Pinpoint the cell where the given text exists, returning its (X, Y) midpoint coordinate. 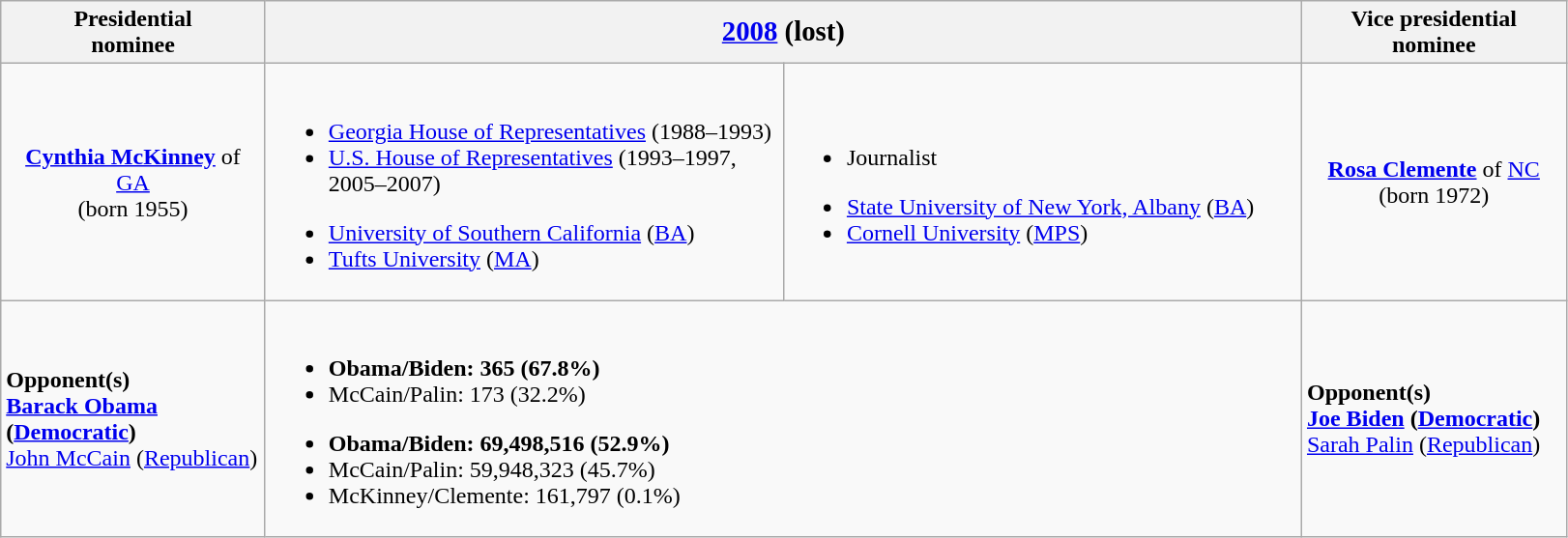
Opponent(s)Barack Obama (Democratic)John McCain (Republican) (133, 419)
Presidentialnominee (133, 33)
Cynthia McKinney of GA(born 1955) (133, 182)
Opponent(s)Joe Biden (Democratic)Sarah Palin (Republican) (1434, 419)
Obama/Biden: 365 (67.8%)McCain/Palin: 173 (32.2%)Obama/Biden: 69,498,516 (52.9%)McCain/Palin: 59,948,323 (45.7%)McKinney/Clemente: 161,797 (0.1%) (783, 419)
2008 (lost) (783, 33)
JournalistState University of New York, Albany (BA)Cornell University (MPS) (1042, 182)
Vice presidentialnominee (1434, 33)
Rosa Clemente of NC(born 1972) (1434, 182)
